Extract the [X, Y] coordinate from the center of the cell holding the provided text.  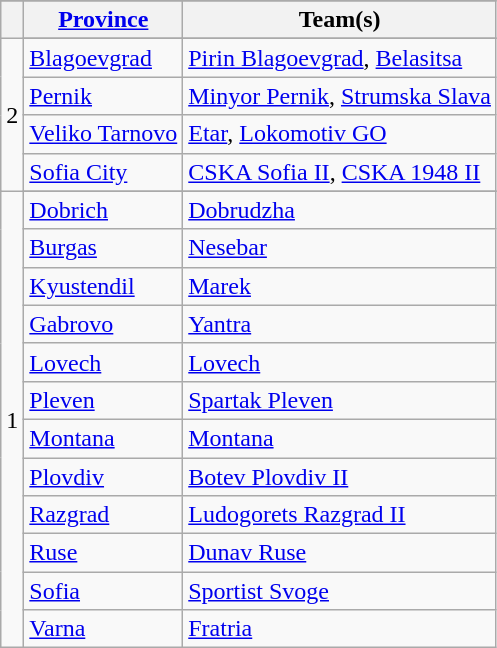
Ruse [104, 553]
Etar, Lokomotiv GO [340, 134]
Minyor Pernik, Strumska Slava [340, 96]
Gabrovo [104, 324]
2 [12, 115]
Botev Plovdiv II [340, 477]
CSKA Sofia II, CSKA 1948 II [340, 172]
Plovdiv [104, 477]
Yantra [340, 324]
Pirin Blagoevgrad, Belasitsa [340, 58]
Pleven [104, 400]
Varna [104, 629]
Sportist Svoge [340, 591]
Burgas [104, 248]
Dunav Ruse [340, 553]
Nesebar [340, 248]
Blagoevgrad [104, 58]
Ludogorets Razgrad II [340, 515]
Sofia City [104, 172]
Spartak Pleven [340, 400]
Dobrich [104, 210]
Pernik [104, 96]
Marek [340, 286]
Sofia [104, 591]
Razgrad [104, 515]
Fratria [340, 629]
Province [104, 20]
Dobrudzha [340, 210]
Team(s) [340, 20]
1 [12, 420]
Veliko Tarnovo [104, 134]
Kyustendil [104, 286]
